From the cell containing the given text, extract its center point as (x, y) coordinate. 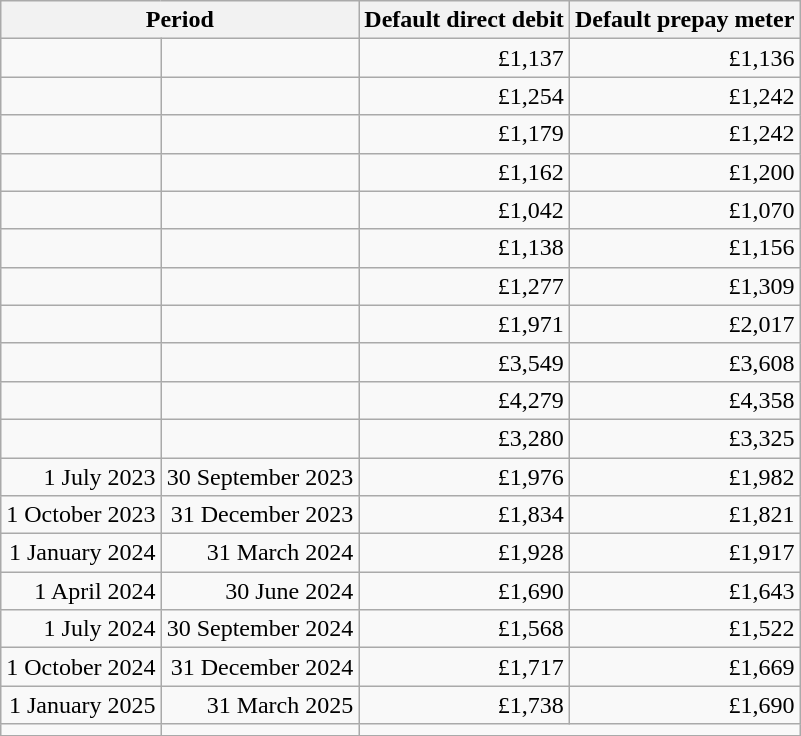
1 October 2024 (81, 667)
£1,821 (684, 515)
£2,017 (684, 324)
£1,137 (464, 58)
£1,976 (464, 477)
£1,162 (464, 172)
£1,643 (684, 591)
£1,928 (464, 553)
£1,136 (684, 58)
£3,549 (464, 362)
1 October 2023 (81, 515)
£1,254 (464, 96)
£1,138 (464, 248)
30 June 2024 (260, 591)
£1,179 (464, 134)
£1,982 (684, 477)
£1,277 (464, 286)
31 March 2025 (260, 705)
£1,717 (464, 667)
£1,070 (684, 210)
1 July 2024 (81, 629)
£4,358 (684, 400)
£1,156 (684, 248)
31 December 2024 (260, 667)
1 January 2025 (81, 705)
£1,738 (464, 705)
31 March 2024 (260, 553)
31 December 2023 (260, 515)
£1,200 (684, 172)
Period (180, 20)
£1,669 (684, 667)
£4,279 (464, 400)
30 September 2024 (260, 629)
Default prepay meter (684, 20)
£1,522 (684, 629)
30 September 2023 (260, 477)
£3,280 (464, 438)
1 April 2024 (81, 591)
£3,325 (684, 438)
1 July 2023 (81, 477)
1 January 2024 (81, 553)
£3,608 (684, 362)
£1,568 (464, 629)
£1,834 (464, 515)
£1,971 (464, 324)
£1,309 (684, 286)
£1,917 (684, 553)
Default direct debit (464, 20)
£1,042 (464, 210)
